Locate the cell with the specified text and output its (X, Y) center coordinate. 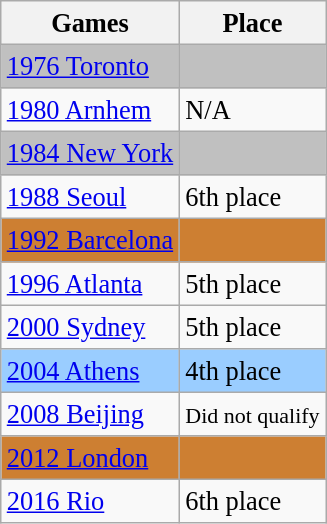
1980 Arnhem (90, 109)
N/A (252, 109)
Place (252, 22)
Did not qualify (252, 414)
4th place (252, 371)
2012 London (90, 458)
1996 Atlanta (90, 284)
2008 Beijing (90, 414)
2004 Athens (90, 371)
1976 Toronto (90, 66)
1984 New York (90, 153)
1992 Barcelona (90, 240)
1988 Seoul (90, 197)
2000 Sydney (90, 327)
Games (90, 22)
2016 Rio (90, 501)
